Search for the cell housing the specified text and yield its (x, y) center coordinate. 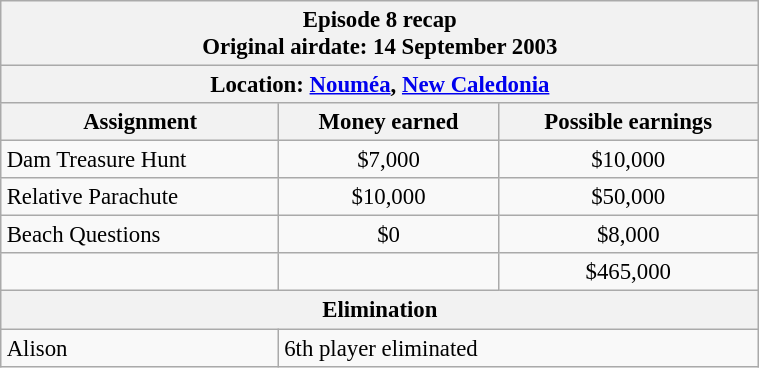
Possible earnings (628, 122)
Episode 8 recapOriginal airdate: 14 September 2003 (380, 34)
$465,000 (628, 272)
Assignment (140, 122)
$0 (388, 235)
Elimination (380, 310)
Location: Nouméa, New Caledonia (380, 84)
$8,000 (628, 235)
$50,000 (628, 197)
Relative Parachute (140, 197)
$7,000 (388, 160)
Beach Questions (140, 235)
Dam Treasure Hunt (140, 160)
Alison (140, 347)
Money earned (388, 122)
6th player eliminated (518, 347)
